From the cell containing the given text, extract its center point as [X, Y] coordinate. 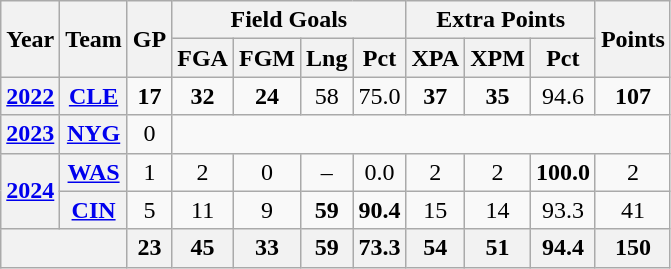
15 [436, 210]
5 [149, 210]
94.6 [562, 96]
2022 [30, 96]
150 [632, 248]
CIN [94, 210]
24 [266, 96]
90.4 [380, 210]
45 [203, 248]
107 [632, 96]
Lng [327, 58]
0.0 [380, 172]
51 [498, 248]
17 [149, 96]
– [327, 172]
CLE [94, 96]
Field Goals [289, 20]
2023 [30, 134]
1 [149, 172]
9 [266, 210]
73.3 [380, 248]
11 [203, 210]
58 [327, 96]
23 [149, 248]
41 [632, 210]
FGA [203, 58]
14 [498, 210]
XPA [436, 58]
100.0 [562, 172]
Year [30, 39]
2024 [30, 191]
XPM [498, 58]
35 [498, 96]
WAS [94, 172]
54 [436, 248]
37 [436, 96]
93.3 [562, 210]
32 [203, 96]
FGM [266, 58]
NYG [94, 134]
Extra Points [500, 20]
Team [94, 39]
75.0 [380, 96]
Points [632, 39]
94.4 [562, 248]
33 [266, 248]
GP [149, 39]
